Scan for the cell matching the given text and deliver its [x, y] coordinate at center. 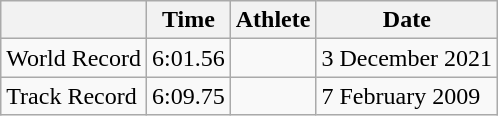
Track Record [74, 96]
World Record [74, 58]
Time [189, 20]
3 December 2021 [407, 58]
6:09.75 [189, 96]
Athlete [273, 20]
6:01.56 [189, 58]
Date [407, 20]
7 February 2009 [407, 96]
